Return (x, y) of the center of cell containing provided text 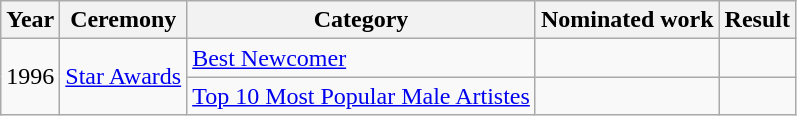
Nominated work (627, 20)
1996 (30, 77)
Star Awards (124, 77)
Category (362, 20)
Year (30, 20)
Top 10 Most Popular Male Artistes (362, 96)
Result (757, 20)
Best Newcomer (362, 58)
Ceremony (124, 20)
